Determine the (X, Y) coordinate at the center of the cell enclosing the given text.  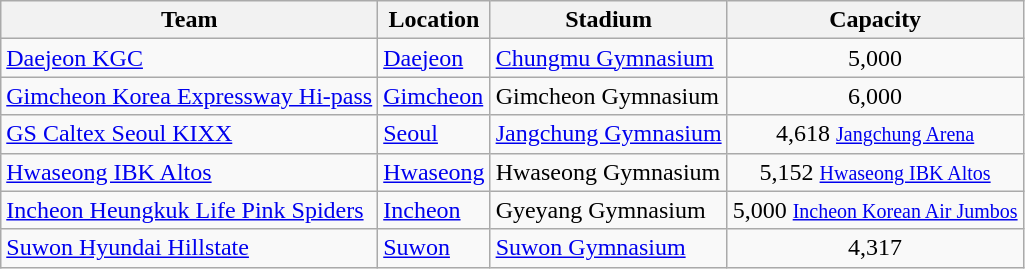
Hwaseong (434, 172)
Stadium (608, 20)
Suwon Gymnasium (608, 248)
Team (190, 20)
Gyeyang Gymnasium (608, 210)
5,000 (875, 58)
Hwaseong IBK Altos (190, 172)
Suwon (434, 248)
Jangchung Gymnasium (608, 134)
Seoul (434, 134)
5,000 Incheon Korean Air Jumbos (875, 210)
Capacity (875, 20)
Suwon Hyundai Hillstate (190, 248)
GS Caltex Seoul KIXX (190, 134)
Hwaseong Gymnasium (608, 172)
4,317 (875, 248)
Gimcheon Korea Expressway Hi-pass (190, 96)
Daejeon KGC (190, 58)
Chungmu Gymnasium (608, 58)
4,618 Jangchung Arena (875, 134)
Incheon (434, 210)
Daejeon (434, 58)
Incheon Heungkuk Life Pink Spiders (190, 210)
5,152 Hwaseong IBK Altos (875, 172)
Gimcheon Gymnasium (608, 96)
Gimcheon (434, 96)
6,000 (875, 96)
Location (434, 20)
